Identify which cell holds the provided text, then report its (X, Y) central coordinate. 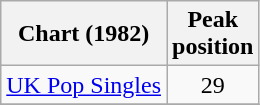
UK Pop Singles (84, 85)
Chart (1982) (84, 34)
29 (212, 85)
Peakposition (212, 34)
